Pinpoint the cell where the given text exists, returning its (x, y) midpoint coordinate. 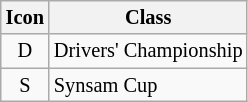
Icon (25, 17)
Drivers' Championship (148, 51)
D (25, 51)
Class (148, 17)
Synsam Cup (148, 85)
S (25, 85)
